Output the [x, y] coordinate of the center of the cell containing the given text.  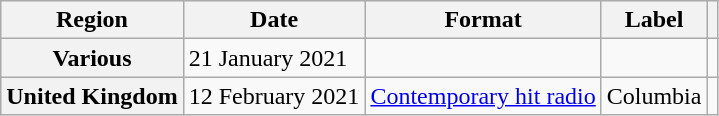
Format [483, 20]
21 January 2021 [274, 58]
Various [92, 58]
Date [274, 20]
Columbia [654, 96]
Region [92, 20]
Contemporary hit radio [483, 96]
United Kingdom [92, 96]
Label [654, 20]
12 February 2021 [274, 96]
